For the text-containing cell, return its midpoint in (X, Y) coordinate format. 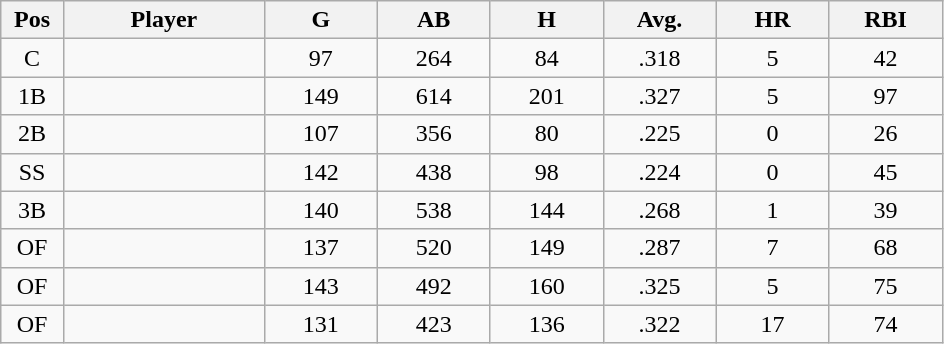
142 (320, 172)
137 (320, 248)
.287 (660, 248)
.325 (660, 286)
75 (886, 286)
G (320, 20)
538 (434, 210)
AB (434, 20)
42 (886, 58)
Avg. (660, 20)
26 (886, 134)
1 (772, 210)
2B (32, 134)
492 (434, 286)
144 (546, 210)
160 (546, 286)
520 (434, 248)
.224 (660, 172)
Player (164, 20)
136 (546, 324)
.322 (660, 324)
H (546, 20)
RBI (886, 20)
140 (320, 210)
264 (434, 58)
143 (320, 286)
SS (32, 172)
356 (434, 134)
74 (886, 324)
.268 (660, 210)
.225 (660, 134)
7 (772, 248)
68 (886, 248)
80 (546, 134)
423 (434, 324)
84 (546, 58)
201 (546, 96)
614 (434, 96)
HR (772, 20)
131 (320, 324)
39 (886, 210)
17 (772, 324)
107 (320, 134)
45 (886, 172)
3B (32, 210)
.327 (660, 96)
.318 (660, 58)
C (32, 58)
Pos (32, 20)
438 (434, 172)
98 (546, 172)
1B (32, 96)
